Output the [x, y] coordinate of the center of the cell containing the given text.  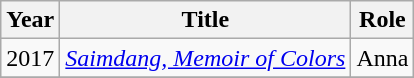
Anna [382, 58]
Year [30, 20]
Saimdang, Memoir of Colors [206, 58]
Role [382, 20]
Title [206, 20]
2017 [30, 58]
